Scan for the cell matching the given text and deliver its (x, y) coordinate at center. 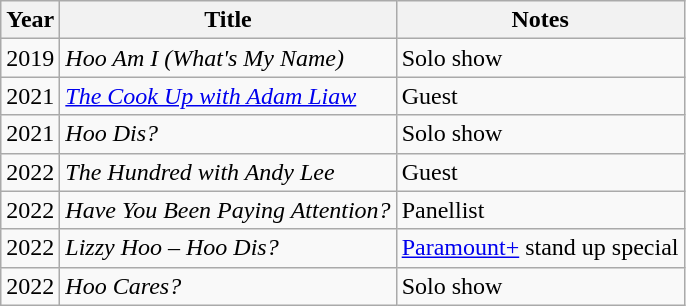
Hoo Cares? (228, 286)
The Hundred with Andy Lee (228, 172)
Notes (540, 20)
Title (228, 20)
Have You Been Paying Attention? (228, 210)
Year (30, 20)
Lizzy Hoo – Hoo Dis? (228, 248)
Hoo Am I (What's My Name) (228, 58)
Hoo Dis? (228, 134)
The Cook Up with Adam Liaw (228, 96)
Panellist (540, 210)
2019 (30, 58)
Paramount+ stand up special (540, 248)
